Determine the [x, y] coordinate at the center of the cell enclosing the given text.  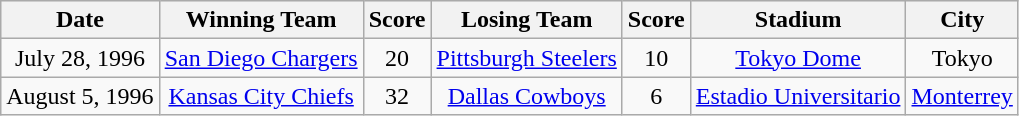
Date [80, 20]
20 [397, 58]
Monterrey [962, 96]
July 28, 1996 [80, 58]
32 [397, 96]
City [962, 20]
6 [656, 96]
Estadio Universitario [798, 96]
Dallas Cowboys [526, 96]
Tokyo Dome [798, 58]
Losing Team [526, 20]
Tokyo [962, 58]
Pittsburgh Steelers [526, 58]
Winning Team [261, 20]
San Diego Chargers [261, 58]
August 5, 1996 [80, 96]
10 [656, 58]
Stadium [798, 20]
Kansas City Chiefs [261, 96]
